Pinpoint the cell where the given text exists, returning its [x, y] midpoint coordinate. 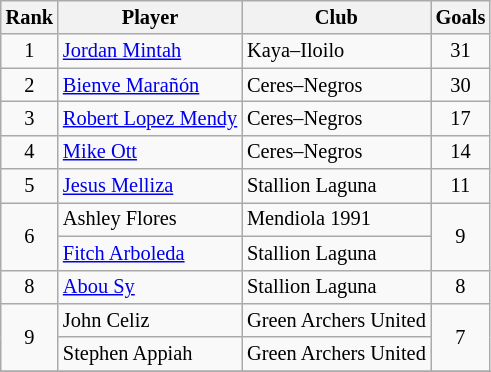
6 [30, 236]
Fitch Arboleda [150, 253]
Ashley Flores [150, 219]
Club [336, 17]
31 [461, 51]
4 [30, 152]
Mike Ott [150, 152]
3 [30, 118]
11 [461, 186]
17 [461, 118]
Stephen Appiah [150, 354]
Jordan Mintah [150, 51]
7 [461, 336]
Abou Sy [150, 287]
Rank [30, 17]
Goals [461, 17]
Robert Lopez Mendy [150, 118]
1 [30, 51]
30 [461, 85]
Kaya–Iloilo [336, 51]
Player [150, 17]
Bienve Marañón [150, 85]
John Celiz [150, 320]
Jesus Melliza [150, 186]
Mendiola 1991 [336, 219]
14 [461, 152]
5 [30, 186]
2 [30, 85]
